Detect which cell encompasses the target text, then output its (X, Y) center coordinate. 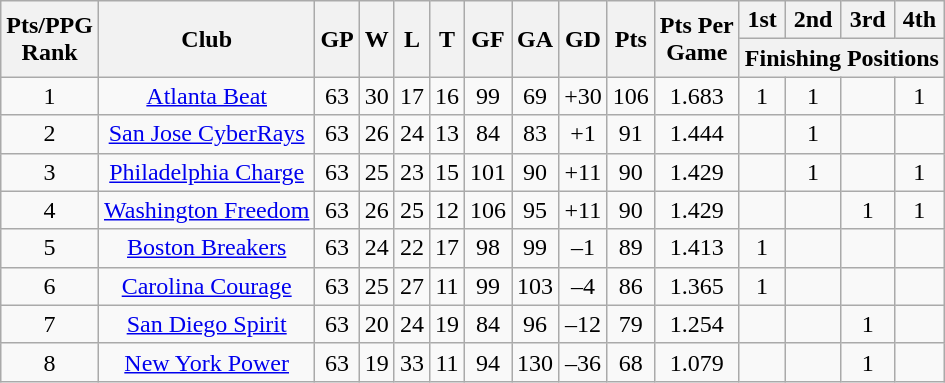
Washington Freedom (206, 210)
33 (412, 362)
86 (630, 286)
Philadelphia Charge (206, 172)
23 (412, 172)
GD (584, 39)
GP (337, 39)
68 (630, 362)
98 (488, 248)
83 (536, 134)
–4 (584, 286)
GF (488, 39)
1.683 (696, 96)
101 (488, 172)
30 (376, 96)
20 (376, 324)
T (446, 39)
95 (536, 210)
4th (919, 20)
130 (536, 362)
16 (446, 96)
5 (50, 248)
San Jose CyberRays (206, 134)
89 (630, 248)
–1 (584, 248)
New York Power (206, 362)
Finishing Positions (842, 58)
4 (50, 210)
–36 (584, 362)
Pts (630, 39)
91 (630, 134)
15 (446, 172)
2 (50, 134)
–12 (584, 324)
3rd (868, 20)
1st (762, 20)
+30 (584, 96)
103 (536, 286)
GA (536, 39)
L (412, 39)
3 (50, 172)
2nd (813, 20)
Pts Per Game (696, 39)
94 (488, 362)
8 (50, 362)
22 (412, 248)
Boston Breakers (206, 248)
Atlanta Beat (206, 96)
1.413 (696, 248)
69 (536, 96)
San Diego Spirit (206, 324)
6 (50, 286)
1.444 (696, 134)
1.254 (696, 324)
Club (206, 39)
12 (446, 210)
1.365 (696, 286)
13 (446, 134)
7 (50, 324)
+1 (584, 134)
W (376, 39)
Carolina Courage (206, 286)
79 (630, 324)
1.079 (696, 362)
Pts/PPGRank (50, 39)
27 (412, 286)
96 (536, 324)
